Output the (X, Y) coordinate of the center of the cell containing the given text.  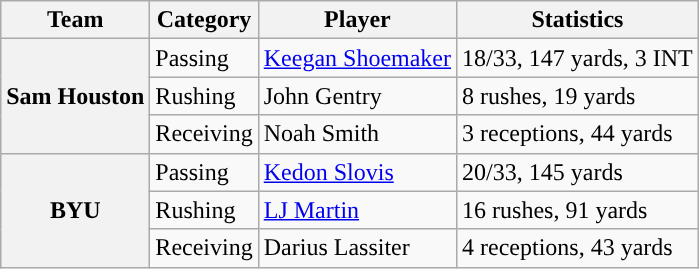
3 receptions, 44 yards (578, 134)
Keegan Shoemaker (357, 58)
8 rushes, 19 yards (578, 96)
BYU (76, 210)
Noah Smith (357, 134)
Darius Lassiter (357, 248)
Team (76, 20)
John Gentry (357, 96)
18/33, 147 yards, 3 INT (578, 58)
LJ Martin (357, 210)
4 receptions, 43 yards (578, 248)
Player (357, 20)
Statistics (578, 20)
20/33, 145 yards (578, 172)
Sam Houston (76, 96)
Category (204, 20)
Kedon Slovis (357, 172)
16 rushes, 91 yards (578, 210)
